Identify which cell holds the provided text, then report its [X, Y] central coordinate. 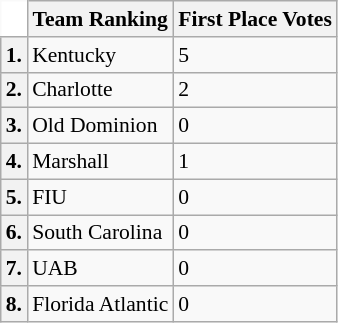
5 [255, 55]
Kentucky [100, 55]
Florida Atlantic [100, 304]
2. [14, 90]
UAB [100, 269]
6. [14, 233]
3. [14, 126]
4. [14, 162]
Team Ranking [100, 19]
2 [255, 90]
FIU [100, 197]
First Place Votes [255, 19]
Marshall [100, 162]
1. [14, 55]
Charlotte [100, 90]
5. [14, 197]
8. [14, 304]
7. [14, 269]
South Carolina [100, 233]
1 [255, 162]
Old Dominion [100, 126]
